Search for the cell housing the specified text and yield its (x, y) center coordinate. 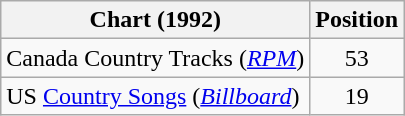
Chart (1992) (156, 20)
Position (357, 20)
19 (357, 96)
US Country Songs (Billboard) (156, 96)
53 (357, 58)
Canada Country Tracks (RPM) (156, 58)
